For the text-containing cell, return its midpoint in (X, Y) coordinate format. 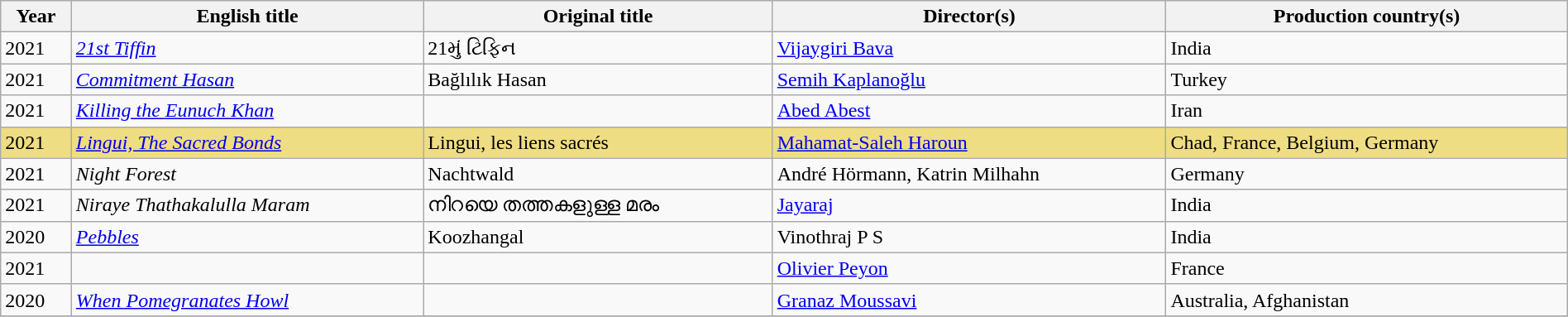
Semih Kaplanoğlu (969, 79)
Original title (598, 17)
When Pomegranates Howl (247, 300)
France (1366, 268)
Pebbles (247, 237)
Vijaygiri Bava (969, 48)
Niraye Thathakalulla Maram (247, 205)
Lingui, les liens sacrés (598, 142)
Granaz Moussavi (969, 300)
Production country(s) (1366, 17)
Night Forest (247, 174)
Year (36, 17)
Bağlılık Hasan (598, 79)
Director(s) (969, 17)
Abed Abest (969, 111)
21st Tiffin (247, 48)
Turkey (1366, 79)
Chad, France, Belgium, Germany (1366, 142)
Australia, Afghanistan (1366, 300)
Nachtwald (598, 174)
Germany (1366, 174)
Olivier Peyon (969, 268)
Vinothraj P S (969, 237)
Koozhangal (598, 237)
നിറയെ തത്തകളുള്ള മരം (598, 205)
Iran (1366, 111)
21મું ટિફિન (598, 48)
Commitment Hasan (247, 79)
André Hörmann, Katrin Milhahn (969, 174)
Mahamat-Saleh Haroun (969, 142)
Killing the Eunuch Khan (247, 111)
English title (247, 17)
Jayaraj (969, 205)
Lingui, The Sacred Bonds (247, 142)
